From the cell containing the given text, extract its center point as [X, Y] coordinate. 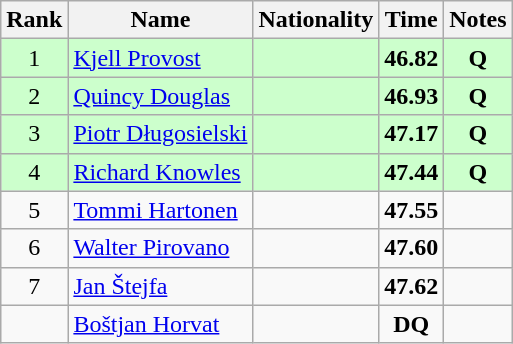
5 [34, 210]
47.17 [412, 134]
Walter Pirovano [160, 248]
47.60 [412, 248]
DQ [412, 324]
6 [34, 248]
Rank [34, 20]
4 [34, 172]
Quincy Douglas [160, 96]
7 [34, 286]
2 [34, 96]
Nationality [316, 20]
47.44 [412, 172]
Tommi Hartonen [160, 210]
3 [34, 134]
46.82 [412, 58]
Name [160, 20]
1 [34, 58]
Jan Štejfa [160, 286]
Boštjan Horvat [160, 324]
Richard Knowles [160, 172]
Kjell Provost [160, 58]
Time [412, 20]
47.55 [412, 210]
Piotr Długosielski [160, 134]
46.93 [412, 96]
47.62 [412, 286]
Notes [478, 20]
